For the text-containing cell, return its midpoint in (x, y) coordinate format. 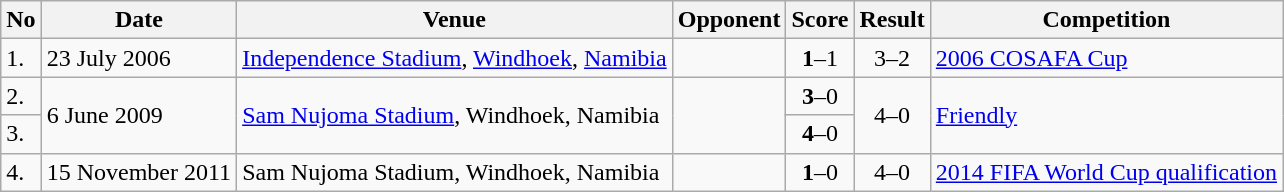
Competition (1106, 20)
6 June 2009 (138, 115)
No (21, 20)
2. (21, 96)
3–0 (820, 96)
Result (892, 20)
1–1 (820, 58)
1. (21, 58)
Independence Stadium, Windhoek, Namibia (455, 58)
2006 COSAFA Cup (1106, 58)
Venue (455, 20)
Date (138, 20)
15 November 2011 (138, 172)
3–2 (892, 58)
4. (21, 172)
2014 FIFA World Cup qualification (1106, 172)
23 July 2006 (138, 58)
1–0 (820, 172)
Friendly (1106, 115)
Opponent (729, 20)
Score (820, 20)
3. (21, 134)
